From the cell containing the given text, extract its center point as [x, y] coordinate. 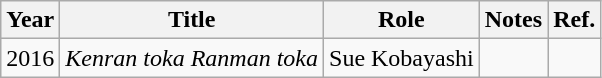
Ref. [574, 20]
Notes [513, 20]
2016 [30, 58]
Year [30, 20]
Title [192, 20]
Role [402, 20]
Kenran toka Ranman toka [192, 58]
Sue Kobayashi [402, 58]
